For the text-containing cell, return its midpoint in (X, Y) coordinate format. 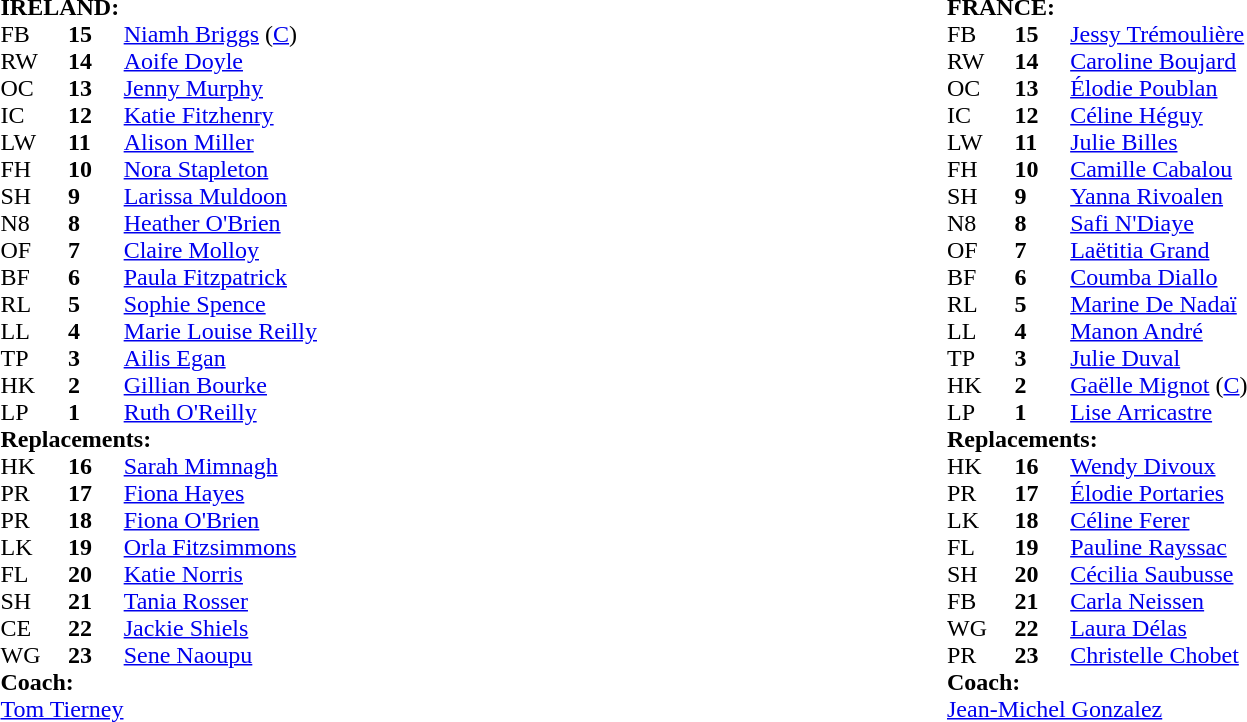
Jenny Murphy (328, 88)
Replacements: (470, 440)
Sarah Mimnagh (328, 466)
Aoife Doyle (328, 62)
Tania Rosser (328, 602)
Sophie Spence (328, 304)
Katie Norris (328, 574)
Claire Molloy (328, 250)
Jackie Shiels (328, 628)
Orla Fitzsimmons (328, 548)
Fiona O'Brien (328, 520)
Larissa Muldoon (328, 196)
Coach: (470, 682)
Sene Naoupu (328, 656)
Paula Fitzpatrick (328, 278)
Marie Louise Reilly (328, 332)
Heather O'Brien (328, 224)
Ailis Egan (328, 358)
Gillian Bourke (328, 386)
Nora Stapleton (328, 170)
Niamh Briggs (C) (328, 34)
Alison Miller (328, 142)
Katie Fitzhenry (328, 116)
Fiona Hayes (328, 494)
Ruth O'Reilly (328, 412)
CE (34, 628)
